For the text-containing cell, return its midpoint in (x, y) coordinate format. 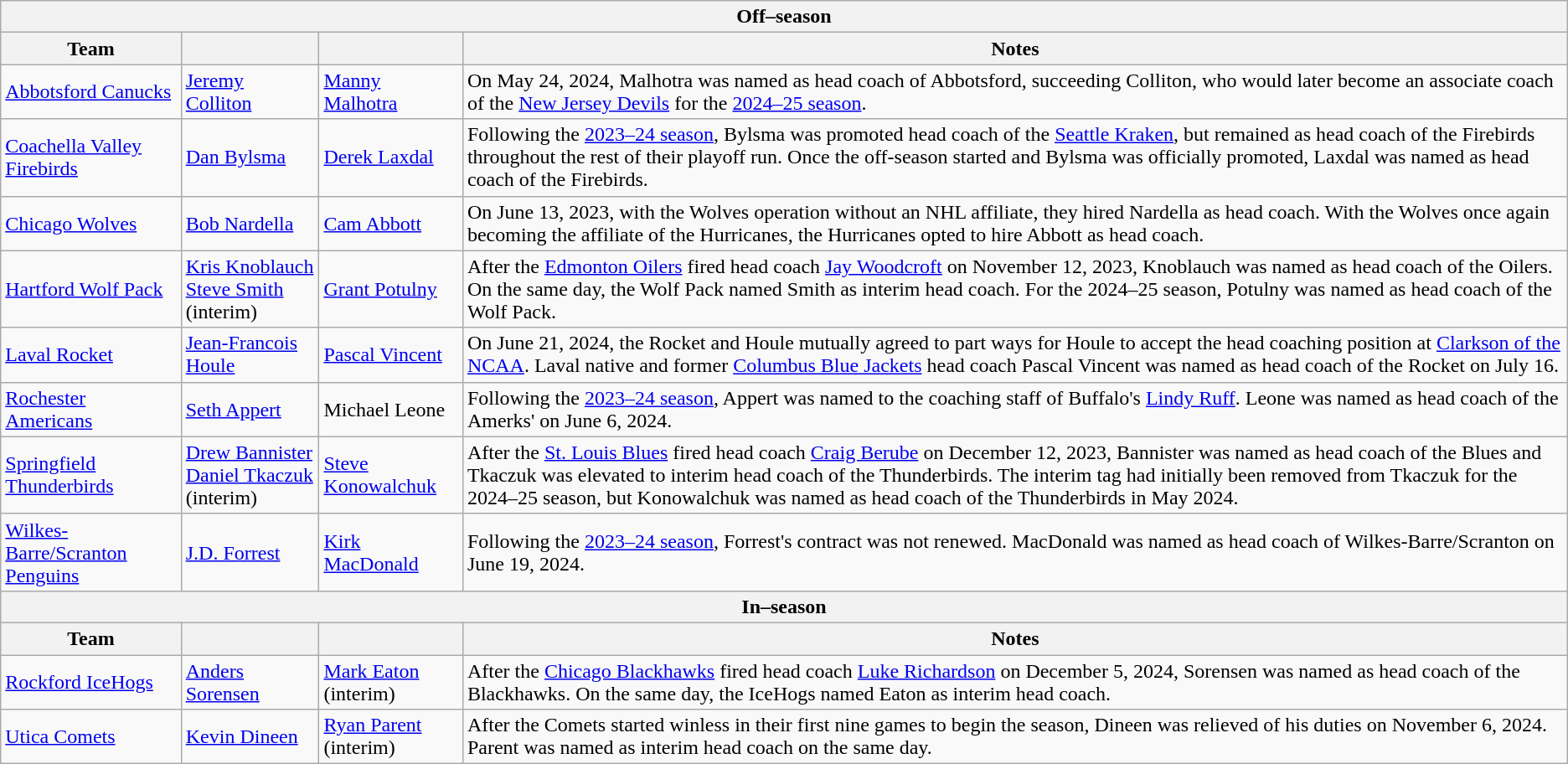
Anders Sorensen (250, 682)
Off–season (784, 17)
Drew BannisterDaniel Tkaczuk (interim) (250, 475)
Laval Rocket (90, 355)
Wilkes-Barre/Scranton Penguins (90, 552)
Kevin Dineen (250, 737)
Ryan Parent (interim) (390, 737)
Bob Nardella (250, 223)
Seth Appert (250, 409)
Kirk MacDonald (390, 552)
Hartford Wolf Pack (90, 289)
Springfield Thunderbirds (90, 475)
Following the 2023–24 season, Forrest's contract was not renewed. MacDonald was named as head coach of Wilkes-Barre/Scranton on June 19, 2024. (1015, 552)
Rockford IceHogs (90, 682)
Manny Malhotra (390, 92)
Derek Laxdal (390, 157)
Kris KnoblauchSteve Smith (interim) (250, 289)
Mark Eaton (interim) (390, 682)
Abbotsford Canucks (90, 92)
Jeremy Colliton (250, 92)
Dan Bylsma (250, 157)
Michael Leone (390, 409)
Grant Potulny (390, 289)
Coachella Valley Firebirds (90, 157)
Jean-Francois Houle (250, 355)
Pascal Vincent (390, 355)
In–season (784, 607)
J.D. Forrest (250, 552)
Utica Comets (90, 737)
Cam Abbott (390, 223)
Steve Konowalchuk (390, 475)
Chicago Wolves (90, 223)
Rochester Americans (90, 409)
